Pinpoint the cell where the given text exists, returning its [x, y] midpoint coordinate. 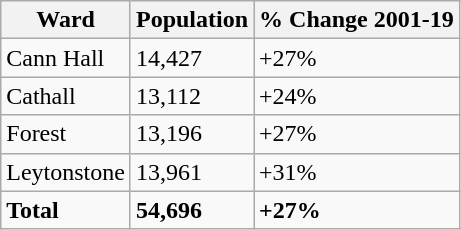
13,112 [192, 96]
14,427 [192, 58]
Cann Hall [66, 58]
Leytonstone [66, 172]
Ward [66, 20]
13,961 [192, 172]
Cathall [66, 96]
Total [66, 210]
13,196 [192, 134]
+24% [357, 96]
+31% [357, 172]
% Change 2001-19 [357, 20]
Population [192, 20]
Forest [66, 134]
54,696 [192, 210]
